Determine the [X, Y] coordinate at the center of the cell enclosing the given text.  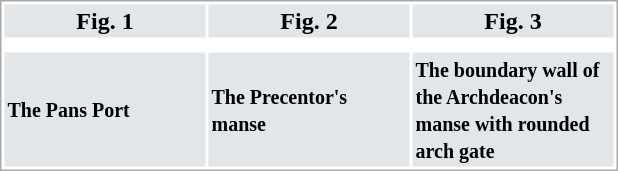
Fig. 3 [512, 20]
Fig. 2 [308, 20]
The Pans Port [104, 109]
Fig. 1 [104, 20]
The boundary wall of the Archdeacon's manse with rounded arch gate [512, 109]
The Precentor's manse [308, 109]
